Find where the given text appears and provide that cell's center as [x, y] coordinate. 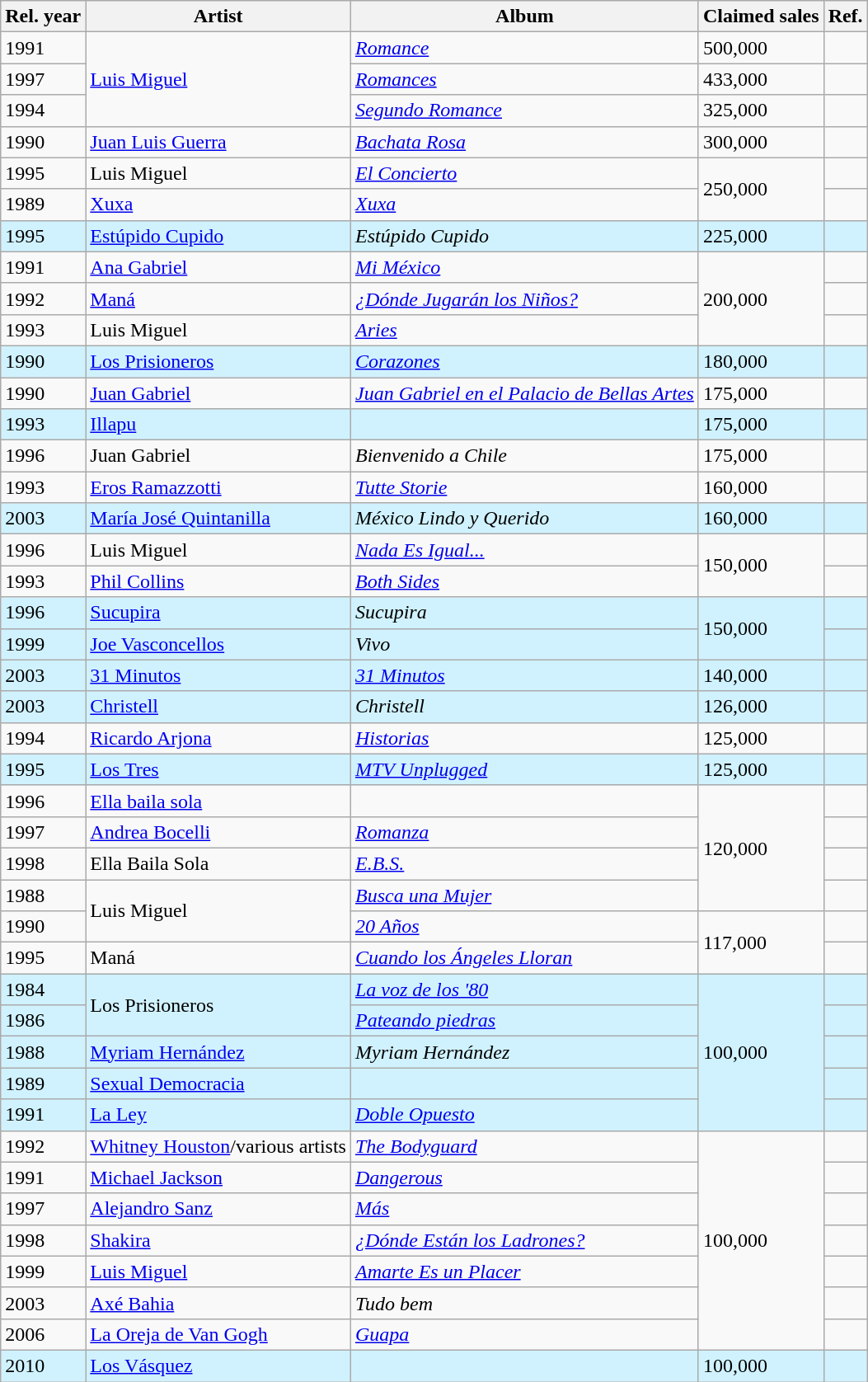
MTV Unplugged [524, 769]
Ella baila sola [218, 801]
Artist [218, 16]
120,000 [761, 848]
La voz de los '80 [524, 989]
Juan Luis Guerra [218, 142]
Dangerous [524, 1178]
María José Quintanilla [218, 519]
Tutte Storie [524, 487]
433,000 [761, 79]
Los Tres [218, 769]
Segundo Romance [524, 110]
Los Vásquez [218, 1366]
Cuando los Ángeles Lloran [524, 958]
Axé Bahia [218, 1303]
Sexual Democracia [218, 1084]
Amarte Es un Placer [524, 1272]
180,000 [761, 361]
Joe Vasconcellos [218, 644]
Corazones [524, 361]
2010 [43, 1366]
¿Dónde Están los Ladrones? [524, 1240]
Andrea Bocelli [218, 832]
Phil Collins [218, 581]
Guapa [524, 1334]
Aries [524, 330]
Bachata Rosa [524, 142]
Romanza [524, 832]
1986 [43, 1021]
325,000 [761, 110]
126,000 [761, 707]
La Ley [218, 1115]
Tudo bem [524, 1303]
Ana Gabriel [218, 267]
Whitney Houston/various artists [218, 1146]
Ref. [846, 16]
Alejandro Sanz [218, 1209]
Claimed sales [761, 16]
Mi México [524, 267]
Eros Ramazzotti [218, 487]
200,000 [761, 298]
117,000 [761, 942]
The Bodyguard [524, 1146]
Romance [524, 48]
Shakira [218, 1240]
250,000 [761, 189]
Doble Opuesto [524, 1115]
Romances [524, 79]
Ricardo Arjona [218, 738]
140,000 [761, 675]
Rel. year [43, 16]
Ella Baila Sola [218, 863]
México Lindo y Querido [524, 519]
¿Dónde Jugarán los Niños? [524, 298]
Illapu [218, 425]
Busca una Mujer [524, 895]
1984 [43, 989]
2006 [43, 1334]
E.B.S. [524, 863]
20 Años [524, 927]
Más [524, 1209]
Michael Jackson [218, 1178]
Vivo [524, 644]
300,000 [761, 142]
Historias [524, 738]
Pateando piedras [524, 1021]
225,000 [761, 236]
Juan Gabriel en el Palacio de Bellas Artes [524, 393]
El Concierto [524, 173]
500,000 [761, 48]
Both Sides [524, 581]
Bienvenido a Chile [524, 456]
La Oreja de Van Gogh [218, 1334]
Nada Es Igual... [524, 550]
Album [524, 16]
